From the cell containing the given text, extract its center point as (x, y) coordinate. 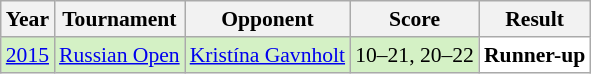
10–21, 20–22 (414, 55)
Runner-up (534, 55)
Year (28, 19)
Opponent (268, 19)
Russian Open (120, 55)
Score (414, 19)
2015 (28, 55)
Kristína Gavnholt (268, 55)
Result (534, 19)
Tournament (120, 19)
